Capture the cell that displays the provided text and extract its (X, Y) central coordinate. 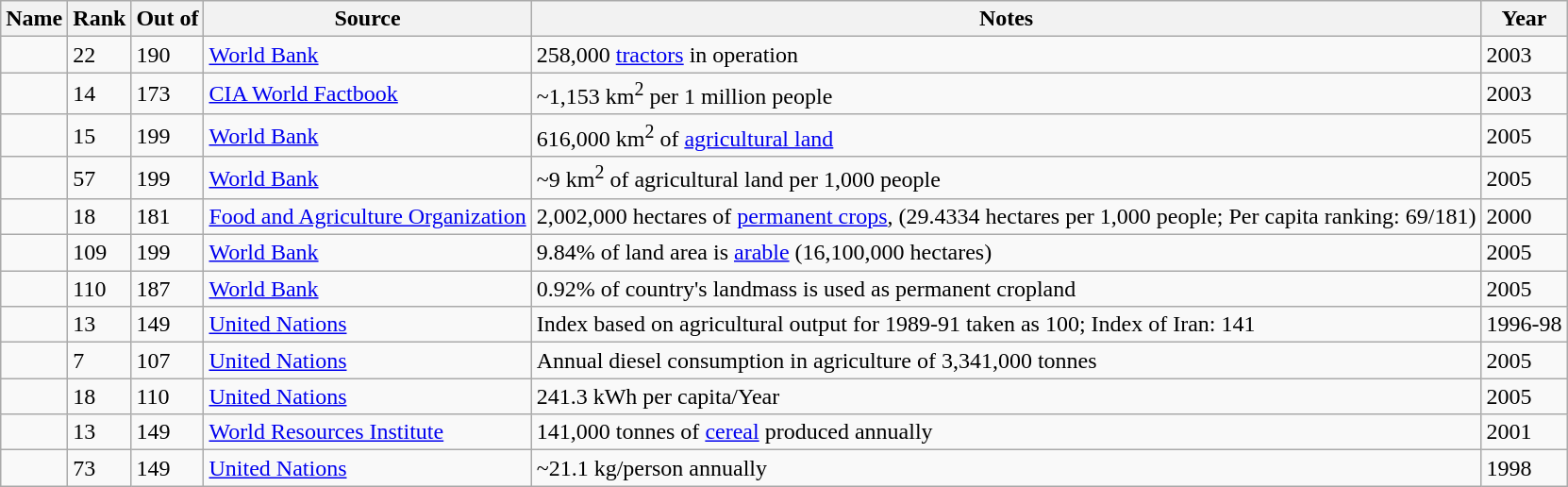
173 (168, 94)
9.84% of land area is arable (16,100,000 hectares) (1006, 253)
2,002,000 hectares of permanent crops, (29.4334 hectares per 1,000 people; Per capita ranking: 69/181) (1006, 217)
Out of (168, 19)
Index based on agricultural output for 1989-91 taken as 100; Index of Iran: 141 (1006, 325)
Food and Agriculture Organization (368, 217)
190 (168, 55)
2001 (1525, 432)
107 (168, 361)
141,000 tonnes of cereal produced annually (1006, 432)
~1,153 km2 per 1 million people (1006, 94)
73 (100, 468)
15 (100, 136)
Year (1525, 19)
22 (100, 55)
2000 (1525, 217)
616,000 km2 of agricultural land (1006, 136)
258,000 tractors in operation (1006, 55)
241.3 kWh per capita/Year (1006, 396)
Notes (1006, 19)
Rank (100, 19)
Annual diesel consumption in agriculture of 3,341,000 tonnes (1006, 361)
~9 km2 of agricultural land per 1,000 people (1006, 177)
CIA World Factbook (368, 94)
Name (34, 19)
1996-98 (1525, 325)
14 (100, 94)
57 (100, 177)
1998 (1525, 468)
~21.1 kg/person annually (1006, 468)
0.92% of country's landmass is used as permanent cropland (1006, 289)
187 (168, 289)
181 (168, 217)
World Resources Institute (368, 432)
7 (100, 361)
109 (100, 253)
Source (368, 19)
